Detect which cell encompasses the target text, then output its [x, y] center coordinate. 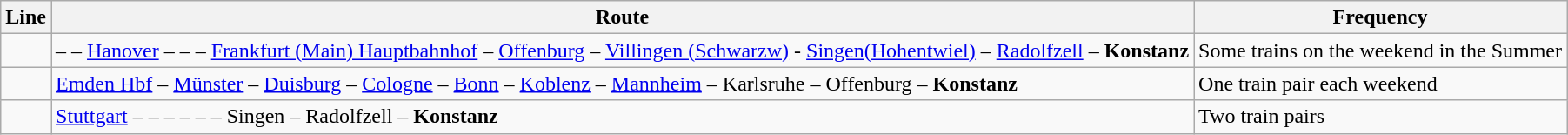
Stuttgart – – – – – – Singen – Radolfzell – Konstanz [622, 117]
Two train pairs [1381, 117]
Emden Hbf – Münster – Duisburg – Cologne – Bonn – Koblenz – Mannheim – Karlsruhe – Offenburg – Konstanz [622, 84]
Route [622, 17]
One train pair each weekend [1381, 84]
Line [26, 17]
Some trains on the weekend in the Summer [1381, 51]
Frequency [1381, 17]
– – Hanover – – – Frankfurt (Main) Hauptbahnhof – Offenburg – Villingen (Schwarzw) - Singen(Hohentwiel) – Radolfzell – Konstanz [622, 51]
